For the text-containing cell, return its midpoint in [x, y] coordinate format. 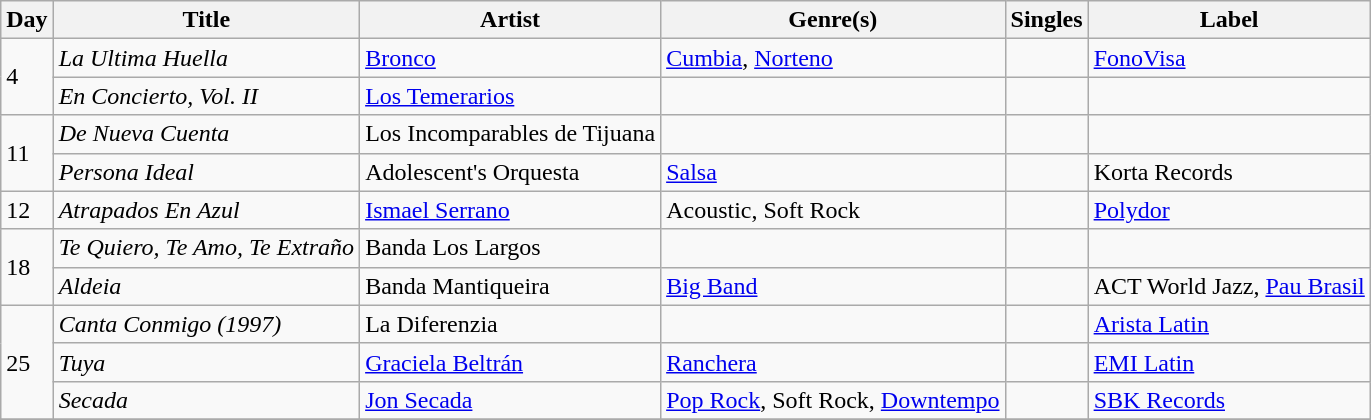
Adolescent's Orquesta [510, 172]
Singles [1046, 20]
La Diferenzia [510, 324]
De Nueva Cuenta [206, 134]
Artist [510, 20]
Los Incomparables de Tijuana [510, 134]
SBK Records [1229, 400]
Salsa [833, 172]
Title [206, 20]
Ranchera [833, 362]
Los Temerarios [510, 96]
Acoustic, Soft Rock [833, 210]
Te Quiero, Te Amo, Te Extraño [206, 248]
En Concierto, Vol. II [206, 96]
4 [27, 77]
Arista Latin [1229, 324]
Atrapados En Azul [206, 210]
Ismael Serrano [510, 210]
Canta Conmigo (1997) [206, 324]
12 [27, 210]
Big Band [833, 286]
Graciela Beltrán [510, 362]
La Ultima Huella [206, 58]
Jon Secada [510, 400]
Pop Rock, Soft Rock, Downtempo [833, 400]
Tuya [206, 362]
18 [27, 267]
Day [27, 20]
Korta Records [1229, 172]
Cumbia, Norteno [833, 58]
Persona Ideal [206, 172]
Banda Los Largos [510, 248]
11 [27, 153]
EMI Latin [1229, 362]
FonoVisa [1229, 58]
Banda Mantiqueira [510, 286]
Bronco [510, 58]
Polydor [1229, 210]
25 [27, 362]
Aldeia [206, 286]
Label [1229, 20]
Genre(s) [833, 20]
Secada [206, 400]
ACT World Jazz, Pau Brasil [1229, 286]
